For the text-containing cell, return its midpoint in [x, y] coordinate format. 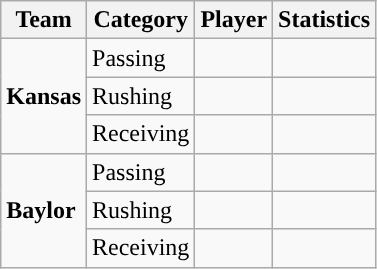
Category [141, 20]
Player [234, 20]
Kansas [44, 96]
Baylor [44, 210]
Statistics [324, 20]
Team [44, 20]
